Extract the [X, Y] coordinate from the center of the cell holding the provided text.  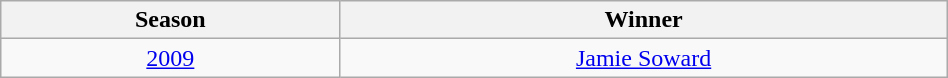
Winner [644, 20]
Jamie Soward [644, 58]
Season [170, 20]
2009 [170, 58]
